Scan for the cell matching the given text and deliver its [x, y] coordinate at center. 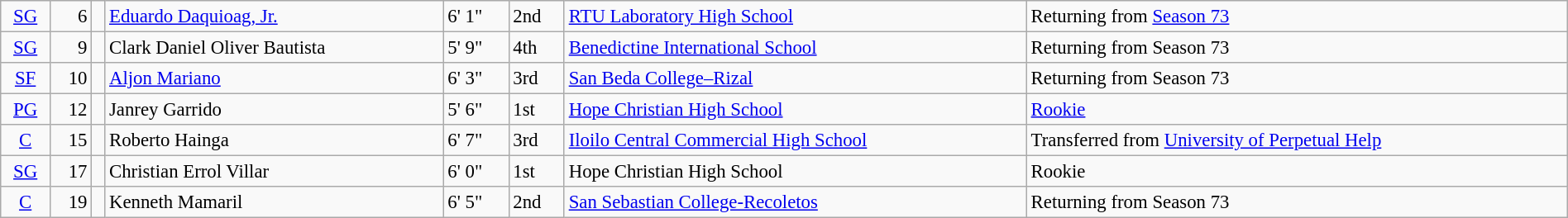
PG [26, 110]
12 [71, 110]
6 [71, 17]
Benedictine International School [796, 48]
15 [71, 140]
Clark Daniel Oliver Bautista [275, 48]
5' 6" [476, 110]
Roberto Hainga [275, 140]
Iloilo Central Commercial High School [796, 140]
Aljon Mariano [275, 78]
SF [26, 78]
17 [71, 172]
Transferred from University of Perpetual Help [1297, 140]
Christian Errol Villar [275, 172]
10 [71, 78]
19 [71, 202]
4th [536, 48]
6' 3" [476, 78]
6' 0" [476, 172]
5' 9" [476, 48]
6' 5" [476, 202]
Eduardo Daquioag, Jr. [275, 17]
Janrey Garrido [275, 110]
RTU Laboratory High School [796, 17]
Kenneth Mamaril [275, 202]
9 [71, 48]
San Beda College–Rizal [796, 78]
San Sebastian College-Recoletos [796, 202]
6' 1" [476, 17]
6' 7" [476, 140]
